Capture the cell that displays the provided text and extract its (X, Y) central coordinate. 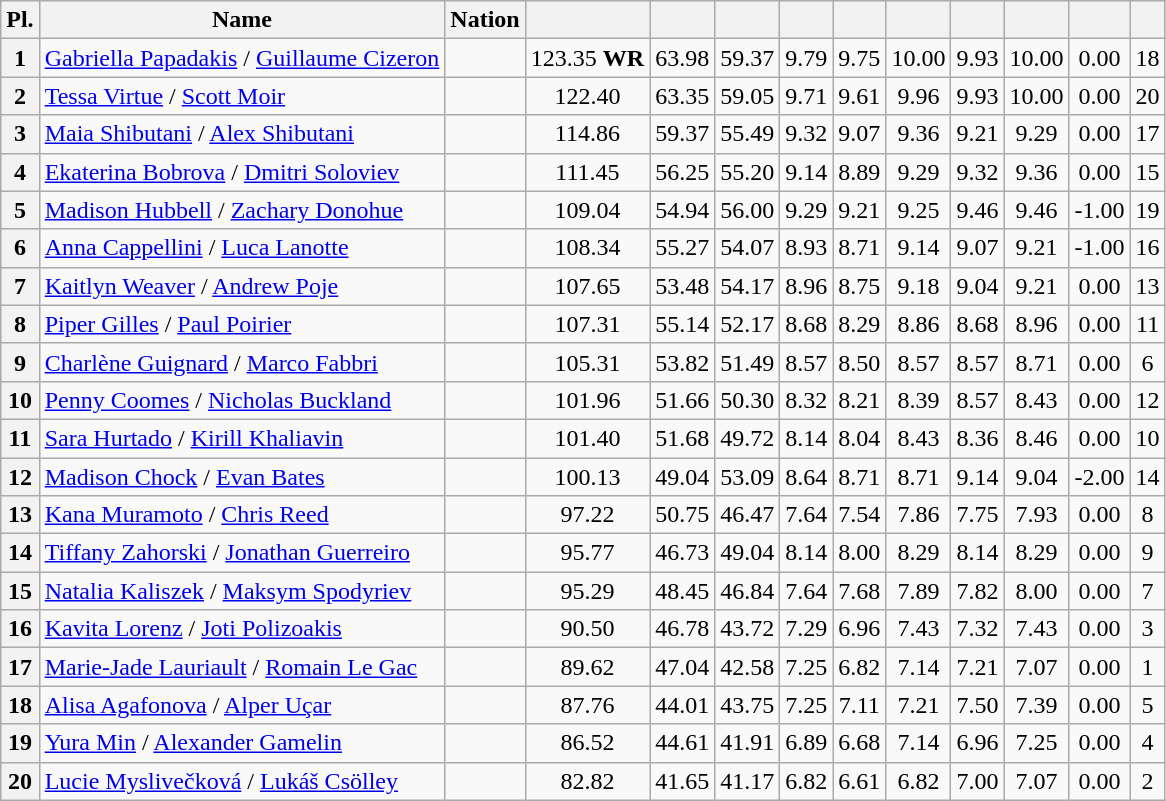
87.76 (587, 705)
9.96 (918, 96)
101.40 (587, 438)
105.31 (587, 362)
43.72 (748, 629)
Madison Chock / Evan Bates (242, 477)
50.75 (682, 515)
86.52 (587, 743)
55.27 (682, 248)
7.39 (1036, 705)
51.68 (682, 438)
54.07 (748, 248)
53.09 (748, 477)
Nation (485, 20)
97.22 (587, 515)
59.05 (748, 96)
8.75 (860, 286)
Marie-Jade Lauriault / Romain Le Gac (242, 667)
53.48 (682, 286)
55.14 (682, 324)
Kavita Lorenz / Joti Polizoakis (242, 629)
7.32 (978, 629)
6.68 (860, 743)
6.61 (860, 781)
Pl. (20, 20)
8.50 (860, 362)
Kaitlyn Weaver / Andrew Poje (242, 286)
Natalia Kaliszek / Maksym Spodyriev (242, 591)
Name (242, 20)
43.75 (748, 705)
7.68 (860, 591)
Ekaterina Bobrova / Dmitri Soloviev (242, 172)
-2.00 (1100, 477)
90.50 (587, 629)
54.17 (748, 286)
46.73 (682, 553)
50.30 (748, 400)
Charlène Guignard / Marco Fabbri (242, 362)
107.31 (587, 324)
47.04 (682, 667)
52.17 (748, 324)
Lucie Myslivečková / Lukáš Csölley (242, 781)
Piper Gilles / Paul Poirier (242, 324)
9.18 (918, 286)
114.86 (587, 134)
55.20 (748, 172)
8.39 (918, 400)
Madison Hubbell / Zachary Donohue (242, 210)
101.96 (587, 400)
107.65 (587, 286)
111.45 (587, 172)
7.50 (978, 705)
Alisa Agafonova / Alper Uçar (242, 705)
46.84 (748, 591)
7.75 (978, 515)
49.72 (748, 438)
41.91 (748, 743)
9.25 (918, 210)
Tiffany Zahorski / Jonathan Guerreiro (242, 553)
7.54 (860, 515)
Anna Cappellini / Luca Lanotte (242, 248)
7.89 (918, 591)
8.21 (860, 400)
44.01 (682, 705)
8.36 (978, 438)
46.47 (748, 515)
8.64 (806, 477)
Yura Min / Alexander Gamelin (242, 743)
7.29 (806, 629)
8.93 (806, 248)
54.94 (682, 210)
53.82 (682, 362)
Kana Muramoto / Chris Reed (242, 515)
7.82 (978, 591)
7.11 (860, 705)
7.86 (918, 515)
51.49 (748, 362)
Maia Shibutani / Alex Shibutani (242, 134)
8.89 (860, 172)
89.62 (587, 667)
8.46 (1036, 438)
41.17 (748, 781)
95.77 (587, 553)
9.71 (806, 96)
63.35 (682, 96)
95.29 (587, 591)
9.79 (806, 58)
123.35 WR (587, 58)
Gabriella Papadakis / Guillaume Cizeron (242, 58)
63.98 (682, 58)
41.65 (682, 781)
82.82 (587, 781)
6.89 (806, 743)
42.58 (748, 667)
9.75 (860, 58)
109.04 (587, 210)
51.66 (682, 400)
8.86 (918, 324)
56.25 (682, 172)
Sara Hurtado / Kirill Khaliavin (242, 438)
46.78 (682, 629)
56.00 (748, 210)
44.61 (682, 743)
Tessa Virtue / Scott Moir (242, 96)
7.00 (978, 781)
Penny Coomes / Nicholas Buckland (242, 400)
8.04 (860, 438)
108.34 (587, 248)
7.93 (1036, 515)
122.40 (587, 96)
100.13 (587, 477)
55.49 (748, 134)
8.32 (806, 400)
9.61 (860, 96)
48.45 (682, 591)
